Capture the cell that displays the provided text and extract its [x, y] central coordinate. 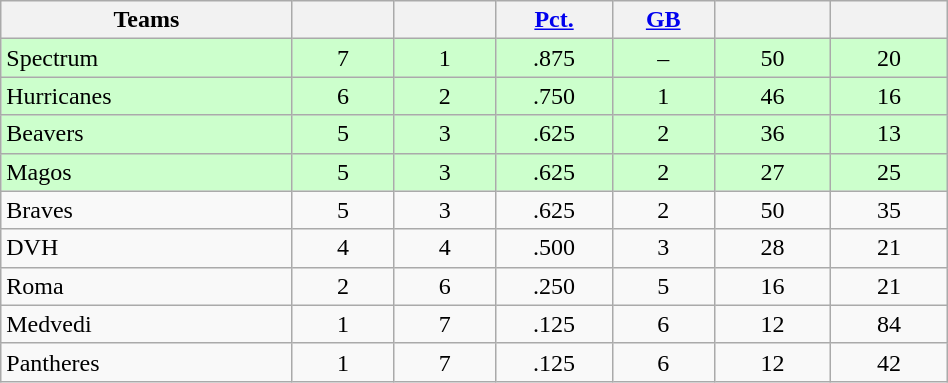
28 [772, 248]
Pantheres [146, 362]
20 [890, 58]
Beavers [146, 134]
.875 [554, 58]
Hurricanes [146, 96]
Medvedi [146, 324]
13 [890, 134]
35 [890, 210]
Spectrum [146, 58]
Roma [146, 286]
42 [890, 362]
GB [663, 20]
.500 [554, 248]
Magos [146, 172]
25 [890, 172]
Braves [146, 210]
.750 [554, 96]
Teams [146, 20]
DVH [146, 248]
– [663, 58]
46 [772, 96]
.250 [554, 286]
Pct. [554, 20]
84 [890, 324]
36 [772, 134]
27 [772, 172]
